Output the (X, Y) coordinate of the center of the cell containing the given text.  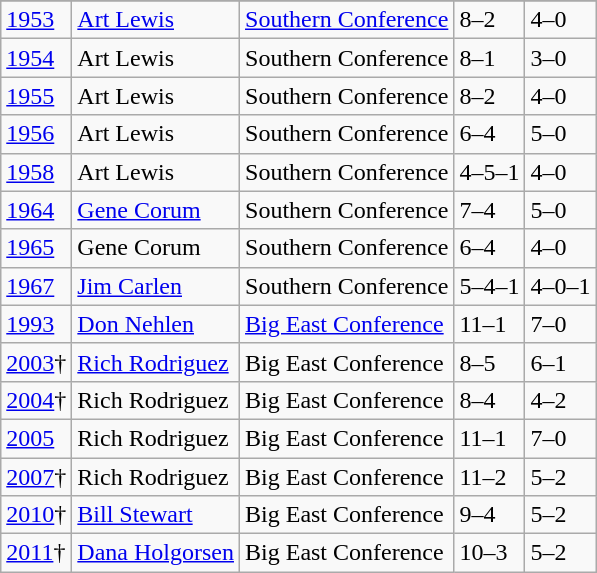
4–2 (560, 400)
9–4 (490, 515)
10–3 (490, 553)
8–1 (490, 58)
6–1 (560, 362)
4–0–1 (560, 286)
Jim Carlen (156, 286)
1967 (36, 286)
11–2 (490, 477)
3–0 (560, 58)
7–4 (490, 210)
2003† (36, 362)
1964 (36, 210)
2011† (36, 553)
1993 (36, 324)
5–4–1 (490, 286)
1965 (36, 248)
Don Nehlen (156, 324)
Dana Holgorsen (156, 553)
8–5 (490, 362)
1954 (36, 58)
Bill Stewart (156, 515)
2007† (36, 477)
8–4 (490, 400)
1958 (36, 172)
4–5–1 (490, 172)
1956 (36, 134)
1953 (36, 20)
2004† (36, 400)
2010† (36, 515)
1955 (36, 96)
2005 (36, 438)
